Return the [X, Y] coordinate for the center point of the cell that contains the specified text.  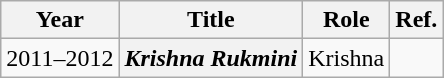
2011–2012 [60, 58]
Title [211, 20]
Krishna Rukmini [211, 58]
Ref. [416, 20]
Year [60, 20]
Krishna [346, 58]
Role [346, 20]
